Scan for the cell matching the given text and deliver its [X, Y] coordinate at center. 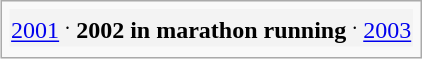
2001 . 2002 in marathon running . 2003 [212, 27]
